Locate the cell with the specified text and output its [x, y] center coordinate. 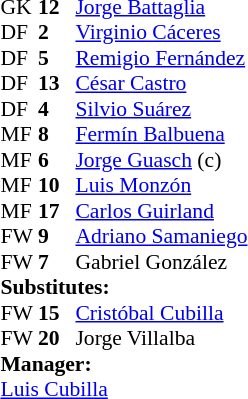
10 [57, 185]
Gabriel González [161, 262]
Manager: [124, 364]
Cristóbal Cubilla [161, 313]
8 [57, 135]
17 [57, 211]
9 [57, 237]
4 [57, 109]
Remigio Fernández [161, 58]
Fermín Balbuena [161, 135]
15 [57, 313]
Luis Monzón [161, 185]
13 [57, 83]
7 [57, 262]
20 [57, 339]
Virginio Cáceres [161, 33]
Jorge Guasch (c) [161, 160]
Substitutes: [124, 287]
Silvio Suárez [161, 109]
2 [57, 33]
César Castro [161, 83]
Adriano Samaniego [161, 237]
Carlos Guirland [161, 211]
6 [57, 160]
Jorge Villalba [161, 339]
5 [57, 58]
